Extract the (X, Y) coordinate from the center of the cell holding the provided text.  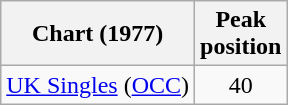
40 (241, 85)
UK Singles (OCC) (98, 85)
Peakposition (241, 34)
Chart (1977) (98, 34)
